Search for the cell housing the specified text and yield its [X, Y] center coordinate. 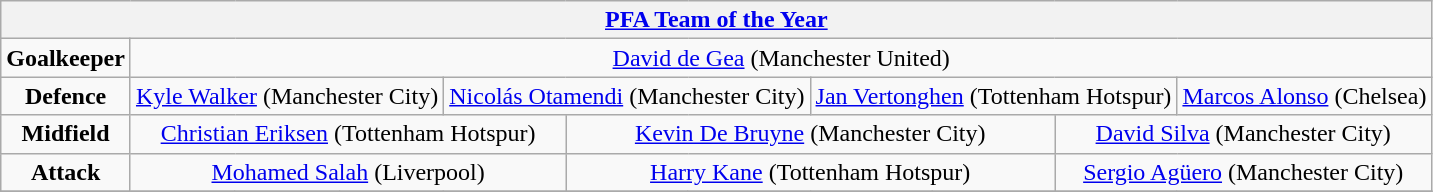
David Silva (Manchester City) [1244, 134]
Christian Eriksen (Tottenham Hotspur) [348, 134]
Nicolás Otamendi (Manchester City) [627, 96]
Sergio Agüero (Manchester City) [1244, 172]
Harry Kane (Tottenham Hotspur) [810, 172]
Kyle Walker (Manchester City) [286, 96]
Midfield [66, 134]
Attack [66, 172]
Defence [66, 96]
David de Gea (Manchester United) [780, 58]
PFA Team of the Year [716, 20]
Jan Vertonghen (Tottenham Hotspur) [994, 96]
Marcos Alonso (Chelsea) [1304, 96]
Goalkeeper [66, 58]
Kevin De Bruyne (Manchester City) [810, 134]
Mohamed Salah (Liverpool) [348, 172]
